Search for the cell housing the specified text and yield its [X, Y] center coordinate. 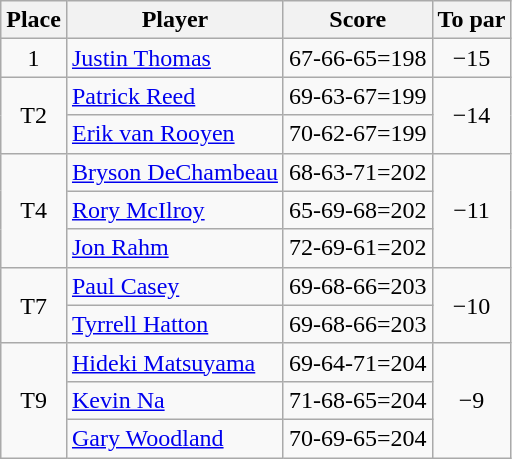
Kevin Na [174, 400]
70-62-67=199 [358, 134]
−11 [472, 210]
Score [358, 20]
Gary Woodland [174, 438]
−9 [472, 400]
To par [472, 20]
T4 [34, 210]
71-68-65=204 [358, 400]
−15 [472, 58]
65-69-68=202 [358, 210]
67-66-65=198 [358, 58]
Tyrrell Hatton [174, 324]
69-64-71=204 [358, 362]
T9 [34, 400]
Bryson DeChambeau [174, 172]
69-63-67=199 [358, 96]
T7 [34, 305]
Erik van Rooyen [174, 134]
Paul Casey [174, 286]
Justin Thomas [174, 58]
1 [34, 58]
Hideki Matsuyama [174, 362]
T2 [34, 115]
70-69-65=204 [358, 438]
−14 [472, 115]
Place [34, 20]
68-63-71=202 [358, 172]
72-69-61=202 [358, 248]
Rory McIlroy [174, 210]
Patrick Reed [174, 96]
Jon Rahm [174, 248]
Player [174, 20]
−10 [472, 305]
